For the text-containing cell, return its midpoint in (x, y) coordinate format. 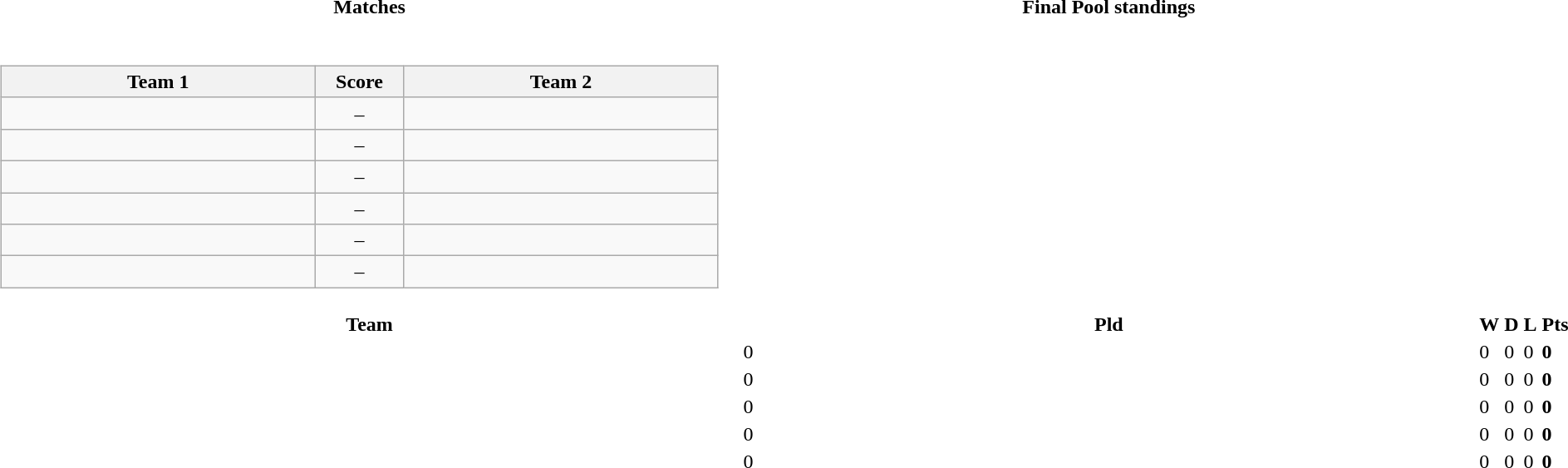
Pld (1108, 324)
Team 2 (561, 81)
W (1489, 324)
Team 1 (158, 81)
L (1531, 324)
Score (359, 81)
D (1511, 324)
